From the cell containing the given text, extract its center point as [X, Y] coordinate. 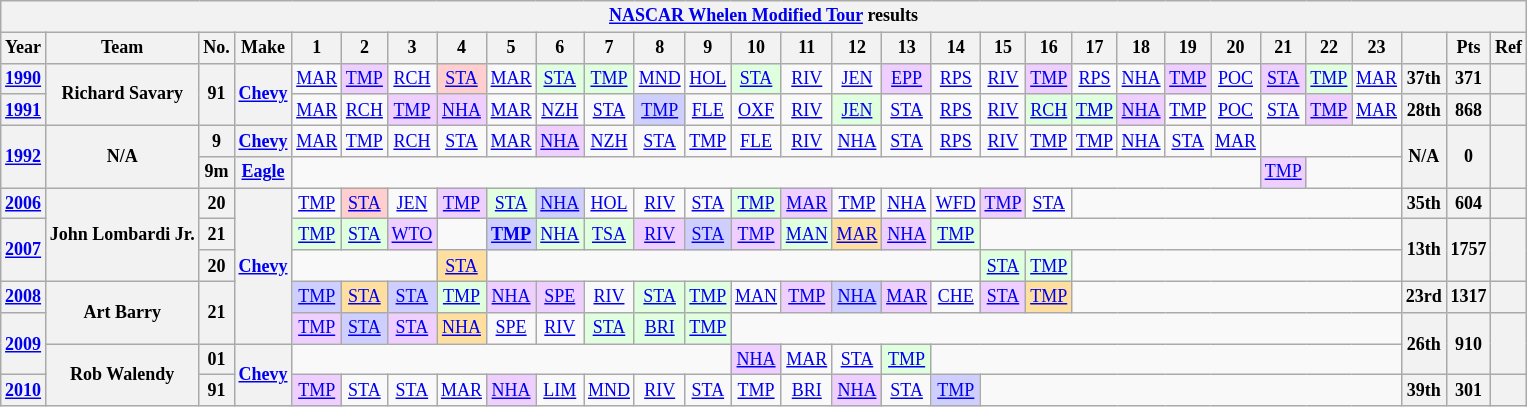
Rob Walendy [122, 375]
EPP [907, 78]
23rd [1424, 296]
1990 [24, 78]
Make [263, 48]
2010 [24, 390]
868 [1468, 110]
17 [1095, 48]
22 [1329, 48]
3 [412, 48]
6 [560, 48]
John Lombardi Jr. [122, 235]
9m [216, 172]
371 [1468, 78]
1757 [1468, 250]
13th [1424, 250]
Art Barry [122, 312]
2008 [24, 296]
1991 [24, 110]
35th [1424, 204]
1 [317, 48]
Ref [1509, 48]
0 [1468, 156]
12 [857, 48]
NASCAR Whelen Modified Tour results [764, 16]
11 [806, 48]
28th [1424, 110]
19 [1188, 48]
No. [216, 48]
5 [511, 48]
2009 [24, 343]
2006 [24, 204]
18 [1141, 48]
2007 [24, 250]
604 [1468, 204]
7 [610, 48]
23 [1377, 48]
4 [462, 48]
Year [24, 48]
Team [122, 48]
26th [1424, 343]
Pts [1468, 48]
LIM [560, 390]
15 [1003, 48]
16 [1049, 48]
910 [1468, 343]
WTO [412, 234]
WFD [956, 204]
CHE [956, 296]
1992 [24, 156]
10 [756, 48]
2 [365, 48]
01 [216, 360]
14 [956, 48]
301 [1468, 390]
8 [660, 48]
37th [1424, 78]
39th [1424, 390]
OXF [756, 110]
TSA [610, 234]
Richard Savary [122, 94]
Eagle [263, 172]
13 [907, 48]
1317 [1468, 296]
